Find where the given text appears and provide that cell's center as [x, y] coordinate. 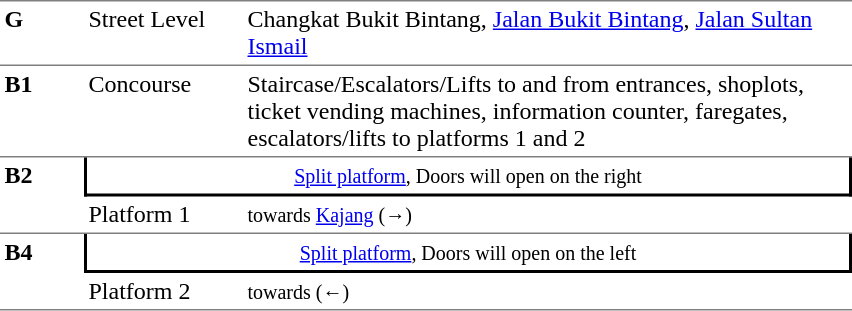
Platform 2 [164, 292]
B4 [42, 272]
B1 [42, 112]
B2 [42, 196]
Platform 1 [164, 215]
Changkat Bukit Bintang, Jalan Bukit Bintang, Jalan Sultan Ismail [548, 33]
Split platform, Doors will open on the left [468, 254]
Split platform, Doors will open on the right [468, 178]
towards Kajang (→) [548, 215]
towards (←) [548, 292]
G [42, 33]
Concourse [164, 112]
Street Level [164, 33]
